Identify which cell holds the provided text, then report its (X, Y) central coordinate. 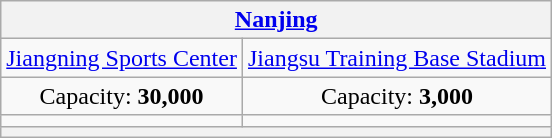
Jiangsu Training Base Stadium (396, 58)
Nanjing (276, 20)
Capacity: 30,000 (122, 96)
Capacity: 3,000 (396, 96)
Jiangning Sports Center (122, 58)
